Pinpoint the cell where the given text exists, returning its (x, y) midpoint coordinate. 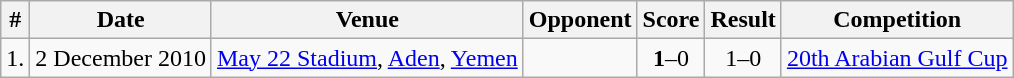
Venue (367, 20)
Date (121, 20)
Score (671, 20)
# (16, 20)
Result (743, 20)
1. (16, 58)
2 December 2010 (121, 58)
May 22 Stadium, Aden, Yemen (367, 58)
20th Arabian Gulf Cup (897, 58)
Opponent (580, 20)
Competition (897, 20)
